Identify which cell holds the provided text, then report its (x, y) central coordinate. 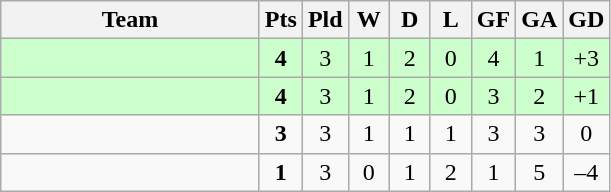
–4 (586, 172)
D (410, 20)
L (450, 20)
Pld (325, 20)
+1 (586, 96)
Team (130, 20)
GF (493, 20)
+3 (586, 58)
W (368, 20)
GA (540, 20)
5 (540, 172)
Pts (280, 20)
GD (586, 20)
